Pinpoint the cell where the given text exists, returning its (x, y) midpoint coordinate. 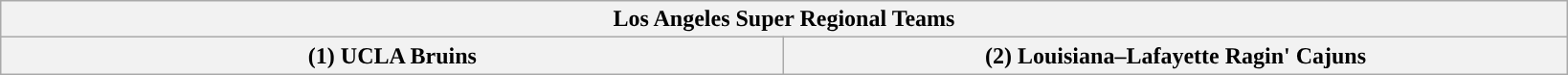
Los Angeles Super Regional Teams (784, 19)
(2) Louisiana–Lafayette Ragin' Cajuns (1176, 56)
(1) UCLA Bruins (392, 56)
